Return the (x, y) coordinate for the center point of the cell that contains the specified text.  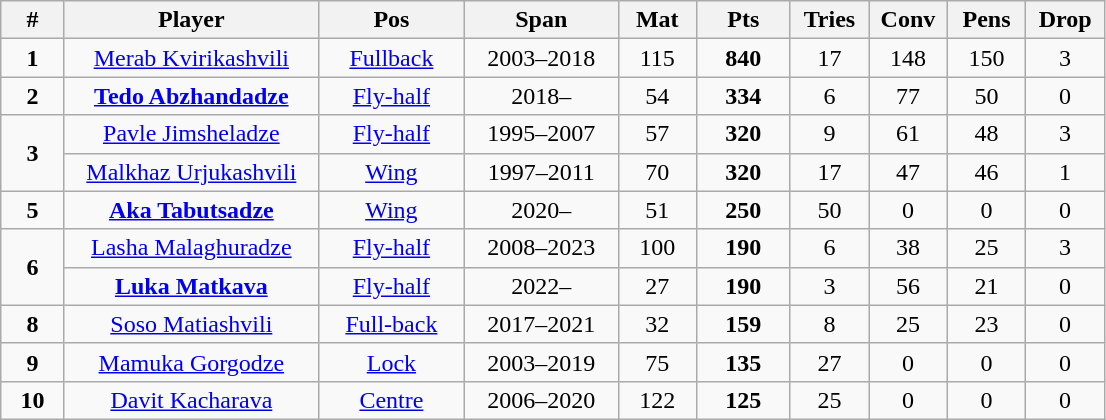
2006–2020 (541, 400)
56 (908, 286)
70 (658, 172)
100 (658, 248)
32 (658, 324)
250 (744, 210)
Lasha Malaghuradze (191, 248)
21 (986, 286)
159 (744, 324)
Pavle Jimsheladze (191, 134)
840 (744, 58)
1995–2007 (541, 134)
150 (986, 58)
125 (744, 400)
Tedo Abzhandadze (191, 96)
2003–2018 (541, 58)
Pts (744, 20)
Tries (830, 20)
Malkhaz Urjukashvili (191, 172)
Soso Matiashvili (191, 324)
Lock (391, 362)
334 (744, 96)
10 (33, 400)
Merab Kvirikashvili (191, 58)
Centre (391, 400)
Conv (908, 20)
75 (658, 362)
Aka Tabutsadze (191, 210)
115 (658, 58)
1997–2011 (541, 172)
Pens (986, 20)
23 (986, 324)
2020– (541, 210)
5 (33, 210)
47 (908, 172)
135 (744, 362)
77 (908, 96)
2003–2019 (541, 362)
Full-back (391, 324)
Drop (1066, 20)
Fullback (391, 58)
46 (986, 172)
54 (658, 96)
Mat (658, 20)
Player (191, 20)
2022– (541, 286)
2008–2023 (541, 248)
2 (33, 96)
48 (986, 134)
122 (658, 400)
38 (908, 248)
57 (658, 134)
Mamuka Gorgodze (191, 362)
Span (541, 20)
Davit Kacharava (191, 400)
2017–2021 (541, 324)
Luka Matkava (191, 286)
51 (658, 210)
# (33, 20)
2018– (541, 96)
148 (908, 58)
61 (908, 134)
Pos (391, 20)
